Locate the cell with the specified text and output its [X, Y] center coordinate. 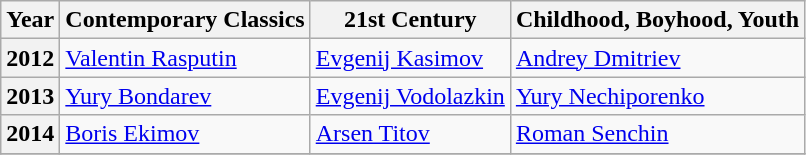
Roman Senchin [657, 134]
Yury Bondarev [185, 96]
Yury Nechiporenko [657, 96]
Childhood, Boyhood, Youth [657, 20]
Andrey Dmitriev [657, 58]
Evgenij Kasimov [410, 58]
21st Century [410, 20]
Arsen Titov [410, 134]
Valentin Rasputin [185, 58]
2012 [30, 58]
2014 [30, 134]
Boris Ekimov [185, 134]
2013 [30, 96]
Contemporary Classics [185, 20]
Year [30, 20]
Evgenij Vodolazkin [410, 96]
